Pinpoint the cell where the given text exists, returning its [X, Y] midpoint coordinate. 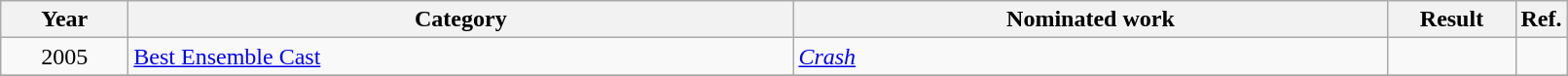
Best Ensemble Cast [461, 57]
Nominated work [1090, 19]
2005 [64, 57]
Result [1452, 19]
Year [64, 19]
Ref. [1542, 19]
Category [461, 19]
Crash [1090, 57]
